Return [X, Y] of the center of cell containing provided text 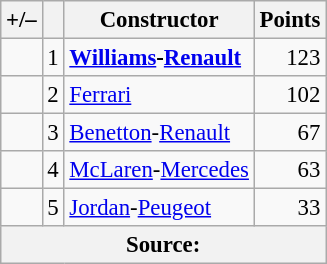
67 [290, 133]
Constructor [159, 20]
123 [290, 58]
3 [53, 133]
Jordan-Peugeot [159, 208]
Williams-Renault [159, 58]
Source: [164, 245]
4 [53, 170]
63 [290, 170]
McLaren-Mercedes [159, 170]
102 [290, 95]
2 [53, 95]
33 [290, 208]
Benetton-Renault [159, 133]
1 [53, 58]
+/– [22, 20]
Points [290, 20]
Ferrari [159, 95]
5 [53, 208]
